Output the [X, Y] coordinate of the center of the cell containing the given text.  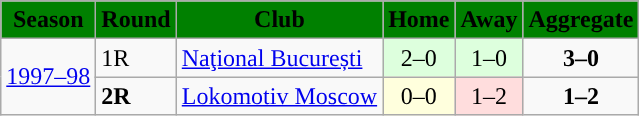
Home [419, 20]
1R [136, 58]
0–0 [419, 96]
Season [48, 20]
Round [136, 20]
Aggregate [581, 20]
2–0 [419, 58]
Naţional București [279, 58]
3–0 [581, 58]
1–0 [489, 58]
1997–98 [48, 77]
2R [136, 96]
Away [489, 20]
Lokomotiv Moscow [279, 96]
Club [279, 20]
